Determine the (x, y) coordinate at the center of the cell enclosing the given text.  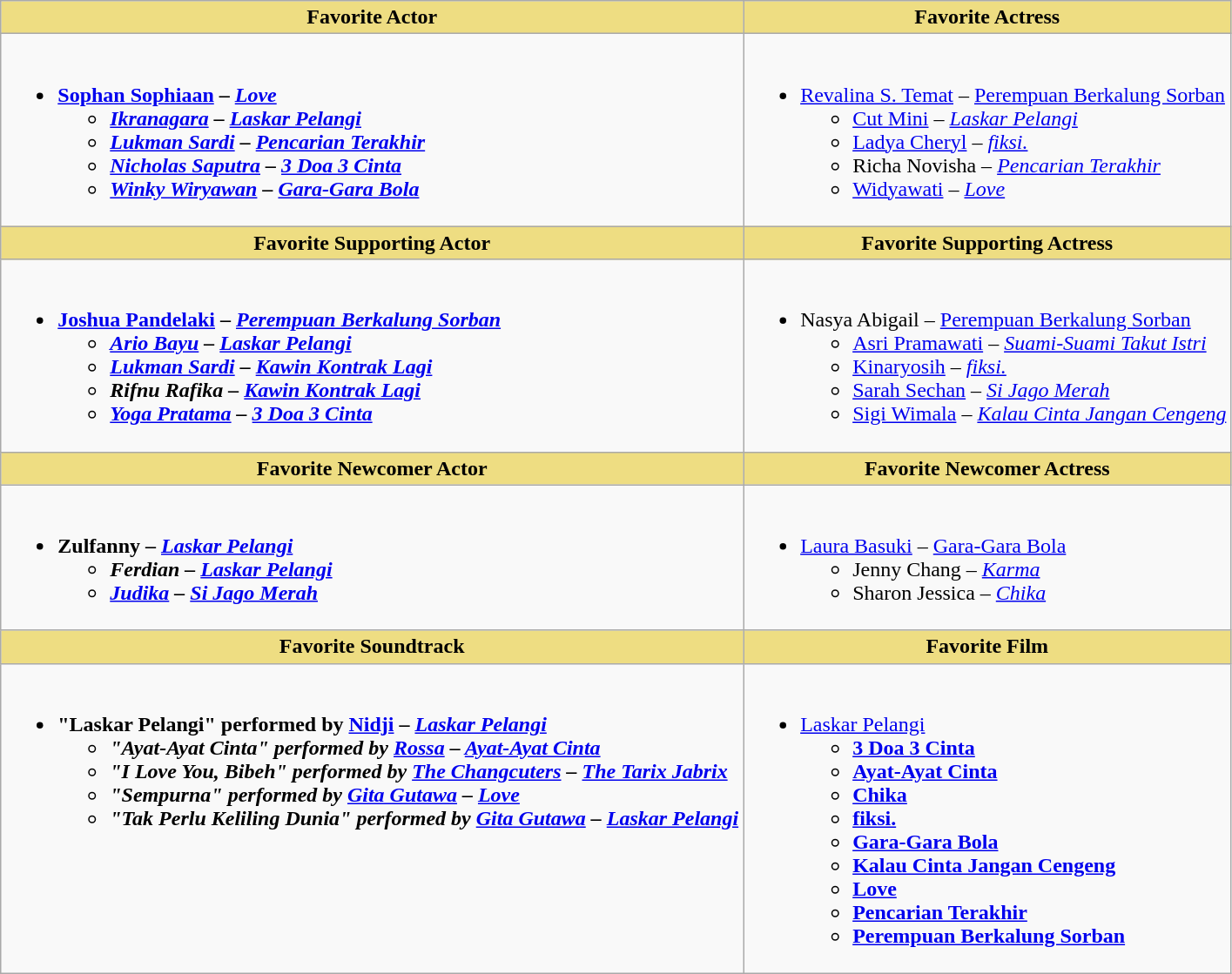
Favorite Supporting Actor (373, 243)
Favorite Supporting Actress (987, 243)
Zulfanny – Laskar PelangiFerdian – Laskar PelangiJudika – Si Jago Merah (373, 557)
Laura Basuki – Gara-Gara BolaJenny Chang – KarmaSharon Jessica – Chika (987, 557)
Favorite Soundtrack (373, 647)
Favorite Actor (373, 17)
Laskar Pelangi3 Doa 3 CintaAyat-Ayat CintaChikafiksi.Gara-Gara BolaKalau Cinta Jangan CengengLovePencarian TerakhirPerempuan Berkalung Sorban (987, 818)
Revalina S. Temat – Perempuan Berkalung SorbanCut Mini – Laskar PelangiLadya Cheryl – fiksi.Richa Novisha – Pencarian TerakhirWidyawati – Love (987, 131)
Favorite Actress (987, 17)
Favorite Film (987, 647)
Sophan Sophiaan – LoveIkranagara – Laskar PelangiLukman Sardi – Pencarian TerakhirNicholas Saputra – 3 Doa 3 CintaWinky Wiryawan – Gara-Gara Bola (373, 131)
Favorite Newcomer Actress (987, 468)
Favorite Newcomer Actor (373, 468)
